Determine the [X, Y] coordinate at the center of the cell enclosing the given text.  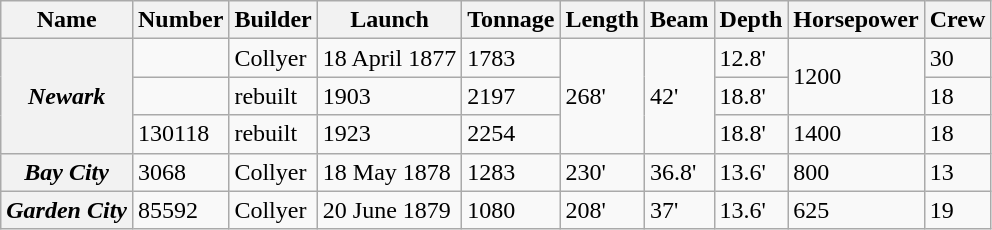
230' [602, 172]
30 [958, 58]
85592 [180, 210]
Builder [273, 20]
1923 [389, 134]
Depth [751, 20]
Beam [679, 20]
2197 [511, 96]
1903 [389, 96]
18 April 1877 [389, 58]
130118 [180, 134]
19 [958, 210]
1783 [511, 58]
3068 [180, 172]
1283 [511, 172]
12.8' [751, 58]
13 [958, 172]
Tonnage [511, 20]
Crew [958, 20]
800 [856, 172]
36.8' [679, 172]
Launch [389, 20]
208' [602, 210]
Horsepower [856, 20]
Number [180, 20]
1080 [511, 210]
1200 [856, 77]
Newark [67, 96]
20 June 1879 [389, 210]
Name [67, 20]
Garden City [67, 210]
2254 [511, 134]
37' [679, 210]
42' [679, 96]
1400 [856, 134]
Length [602, 20]
268' [602, 96]
625 [856, 210]
Bay City [67, 172]
18 May 1878 [389, 172]
